Identify which cell holds the provided text, then report its [X, Y] central coordinate. 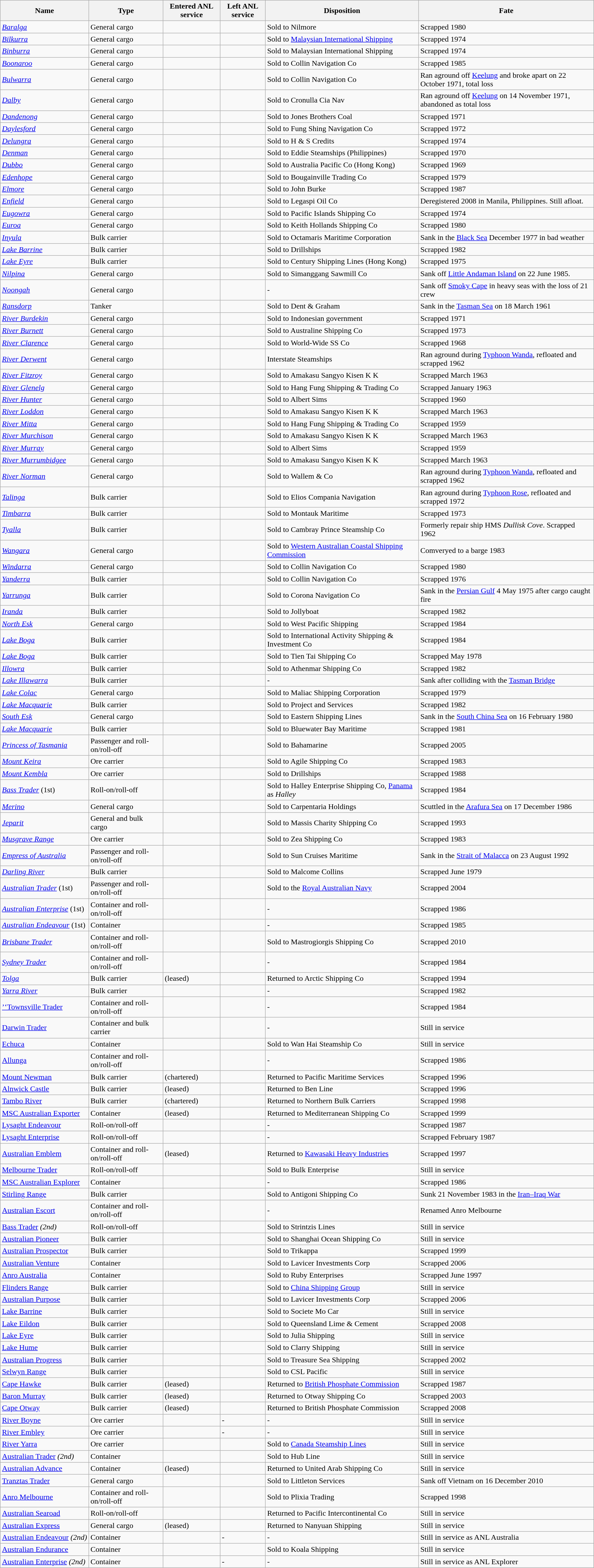
Euroa [44, 225]
Lake Colac [44, 693]
Timbarra [44, 513]
Alnwick Castle [44, 1089]
Sold to Australine Shipping Co [342, 330]
River Fitzroy [44, 375]
Scrapped 1988 [506, 774]
Lake Eildon [44, 1323]
Returned to Pacific Intercontinental Co [342, 1513]
Left ANL service [243, 11]
Binburra [44, 51]
Lake Illawarra [44, 681]
Selwyn Range [44, 1372]
General and bulk cargo [126, 823]
Melbourne Trader [44, 1170]
River Burdekin [44, 318]
Sold to Cambray Prince Steamship Co [342, 529]
Sold to International Activity Shipping & Investment Co [342, 640]
Sank in the Black Sea December 1977 in bad weather [506, 237]
Dandenong [44, 116]
Returned to Northern Bulk Carriers [342, 1101]
Sold to Agile Shipping Co [342, 761]
Bulwarra [44, 79]
Bass Trader (1st) [44, 790]
Australian Pioneer [44, 1239]
Tolga [44, 979]
Sold to Keith Hollands Shipping Co [342, 225]
Mount Keira [44, 761]
Sold to Cronulla Cia Nav [342, 100]
Australian Advance [44, 1468]
River Loddon [44, 412]
Australian Express [44, 1525]
Sold to Littleton Services [342, 1480]
Sold to Strintzis Lines [342, 1227]
Entered ANL service [192, 11]
Sold to Australia Pacific Co (Hong Kong) [342, 165]
Sold to Julia Shipping [342, 1336]
Scrapped 2005 [506, 745]
Sold to Wan Hai Steamship Co [342, 1044]
Stirling Range [44, 1194]
Returned to Arctic Shipping Co [342, 979]
Sold to Fung Shing Navigation Co [342, 129]
Darling River [44, 872]
Sold to Shanghai Ocean Shipping Co [342, 1239]
Anro Melbourne [44, 1497]
Sold to Trikappa [342, 1251]
Sank after colliding with the Tasman Bridge [506, 681]
Sold to West Pacific Shipping [342, 624]
Enfield [44, 201]
River Glenelg [44, 388]
Talinga [44, 497]
Sold to Canada Steamship Lines [342, 1444]
Tanker [126, 306]
Type [126, 11]
Scrapped 1968 [506, 342]
Eugowra [44, 213]
Edenhope [44, 177]
Sold to Treasure Sea Shipping [342, 1360]
Sold to Century Shipping Lines (Hong Kong) [342, 262]
Australian Searoad [44, 1513]
Disposition [342, 11]
Returned to Ben Line [342, 1089]
Illowra [44, 668]
Sold to Eastern Shipping Lines [342, 717]
Returned to United Arab Shipping Co [342, 1468]
Scrapped January 1963 [506, 388]
Sold to Plixia Trading [342, 1497]
Musgrave Range [44, 839]
Australian Emblem [44, 1153]
Anro Australia [44, 1275]
Returned to Kawasaki Heavy Industries [342, 1153]
Sold to Octamaris Maritime Corporation [342, 237]
Iranda [44, 611]
Tambo River [44, 1101]
Sold to Legaspi Oil Co [342, 201]
River Yarra [44, 1444]
Sold to Ruby Enterprises [342, 1275]
Sold to CSL Pacific [342, 1372]
River Boyne [44, 1420]
Sold to Clarry Shipping [342, 1348]
Bilkurra [44, 39]
Echuca [44, 1044]
Sold to Bahamarine [342, 745]
Fate [506, 11]
River Burnett [44, 330]
Sold to Jones Brothers Coal [342, 116]
River Mitta [44, 424]
Bass Trader (2nd) [44, 1227]
Sold to Jollyboat [342, 611]
Flinders Range [44, 1287]
Sold to Simanggang Sawmill Co [342, 274]
River Murray [44, 448]
Comveryed to a barge 1983 [506, 550]
Sold to Corona Navigation Co [342, 595]
Returned to Mediterranean Shipping Co [342, 1113]
Australian Enterprise (2nd) [44, 1562]
Sold to Societe Mo Car [342, 1311]
Sold to Antigoni Shipping Co [342, 1194]
MSC Australian Exporter [44, 1113]
Scrapped 1976 [506, 579]
Renamed Anro Melbourne [506, 1211]
Australian Trader (2nd) [44, 1456]
Sold to the Royal Australian Navy [342, 888]
Windarra [44, 567]
River Clarence [44, 342]
Lake Hume [44, 1348]
Sank in the Tasman Sea on 18 March 1961 [506, 306]
Empress of Australia [44, 855]
River Hunter [44, 400]
Sunk 21 November 1983 in the Iran–Iraq War [506, 1194]
Denman [44, 153]
Ran aground during Typhoon Rose, refloated and scrapped 1972 [506, 497]
River Derwent [44, 359]
Australian Prospector [44, 1251]
Sank in the Persian Gulf 4 May 1975 after cargo caught fire [506, 595]
Deregistered 2008 in Manila, Philippines. Still afloat. [506, 201]
Baron Murray [44, 1396]
Name [44, 11]
Sold to Halley Enterprise Shipping Co, Panama as Halley [342, 790]
Scrapped 1993 [506, 823]
Sold to Bluewater Bay Maritime [342, 729]
Scrapped 1972 [506, 129]
Scrapped 1970 [506, 153]
Sold to Sun Cruises Maritime [342, 855]
Returned to Otway Shipping Co [342, 1396]
Scrapped 2003 [506, 1396]
River Murrumbidgee [44, 460]
Scrapped 1981 [506, 729]
Sold to Koala Shipping [342, 1550]
Returned to Nanyuan Shipping [342, 1525]
Cape Hawke [44, 1384]
Sank off Smoky Cape in heavy seas with the loss of 21 crew [506, 290]
Sold to Nilmore [342, 27]
Dalby [44, 100]
Brisbane Trader [44, 941]
Sold to John Burke [342, 189]
Inyula [44, 237]
Sold to Massis Charity Shipping Co [342, 823]
Interstate Steamships [342, 359]
Yarra River [44, 991]
Australian Escort [44, 1211]
Delungra [44, 141]
Yanderra [44, 579]
Australian Progress [44, 1360]
Scrapped 2004 [506, 888]
Sold to Queensland Lime & Cement [342, 1323]
Sold to Elios Compania Navigation [342, 497]
Tyalla [44, 529]
Australian Enterprise (1st) [44, 909]
Sank off Vietnam on 16 December 2010 [506, 1480]
Sold to Eddie Steamships (Philippines) [342, 153]
Elmore [44, 189]
Returned to Pacific Maritime Services [342, 1077]
Sank in the South China Sea on 16 February 1980 [506, 717]
Scrapped 1960 [506, 400]
Sold to H & S Credits [342, 141]
Sold to World-Wide SS Co [342, 342]
Allunga [44, 1060]
Jeparit [44, 823]
Yarrunga [44, 595]
Australian Purpose [44, 1299]
Scrapped 1969 [506, 165]
Scuttled in the Arafura Sea on 17 December 1986 [506, 806]
Australian Endurance [44, 1550]
Ran aground off Keelung and broke apart on 22 October 1971, total loss [506, 79]
River Norman [44, 476]
Ransdorp [44, 306]
Princess of Tasmania [44, 745]
Sold to Montauk Maritime [342, 513]
Sold to Western Australian Coastal Shipping Commission [342, 550]
Sold to Pacific Islands Shipping Co [342, 213]
Sold to Hub Line [342, 1456]
Sold to Athenmar Shipping Co [342, 668]
Boonaroo [44, 63]
Mount Newman [44, 1077]
Australian Endeavour (2nd) [44, 1538]
Sold to Indonesian government [342, 318]
North Esk [44, 624]
Still in service as ANL Australia [506, 1538]
Scrapped 1975 [506, 262]
Scrapped May 1978 [506, 656]
Sold to Malcome Collins [342, 872]
Container and bulk carrier [126, 1028]
Still in service as ANL Explorer [506, 1562]
Darwin Trader [44, 1028]
’‘Townsville Trader [44, 1007]
Formerly repair ship HMS Dullisk Cove. Scrapped 1962 [506, 529]
Cape Otway [44, 1408]
Sold to Bulk Enterprise [342, 1170]
Sold to Zea Shipping Co [342, 839]
Sold to Carpentaria Holdings [342, 806]
Merino [44, 806]
Australian Trader (1st) [44, 888]
Scrapped 2002 [506, 1360]
Sank off Little Andaman Island on 22 June 1985. [506, 274]
Sank in the Strait of Malacca on 23 August 1992 [506, 855]
Tranztas Trader [44, 1480]
River Murchison [44, 436]
Sold to China Shipping Group [342, 1287]
Ran aground off Keelung on 14 November 1971, abandoned as total loss [506, 100]
Sold to Tien Tai Shipping Co [342, 656]
Dubbo [44, 165]
South Esk [44, 717]
Sold to Maliac Shipping Corporation [342, 693]
Wangara [44, 550]
Sold to Mastrogiorgis Shipping Co [342, 941]
Australian Endeavour (1st) [44, 925]
Sydney Trader [44, 962]
Scrapped June 1979 [506, 872]
Scrapped 1994 [506, 979]
Noongah [44, 290]
Daylesford [44, 129]
Sold to Wallem & Co [342, 476]
Scrapped February 1987 [506, 1137]
Scrapped 1997 [506, 1153]
Scrapped 2010 [506, 941]
Nilpina [44, 274]
Lysaght Enterprise [44, 1137]
River Embley [44, 1432]
Mount Kembla [44, 774]
Lysaght Endeavour [44, 1125]
Sold to Bougainville Trading Co [342, 177]
MSC Australian Explorer [44, 1182]
Sold to Dent & Graham [342, 306]
Australian Venture [44, 1263]
Scrapped June 1997 [506, 1275]
Baralga [44, 27]
Sold to Project and Services [342, 705]
